From the cell containing the given text, extract its center point as [X, Y] coordinate. 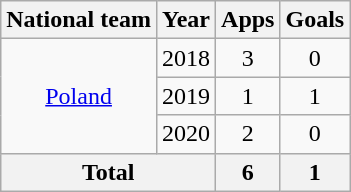
2020 [186, 134]
Apps [248, 20]
National team [79, 20]
3 [248, 58]
Poland [79, 96]
2019 [186, 96]
2018 [186, 58]
2 [248, 134]
6 [248, 172]
Year [186, 20]
Total [108, 172]
Goals [315, 20]
